Pinpoint the cell where the given text exists, returning its (x, y) midpoint coordinate. 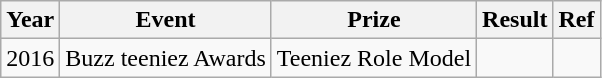
Prize (374, 20)
Result (515, 20)
Ref (576, 20)
Event (166, 20)
Year (30, 20)
Buzz teeniez Awards (166, 58)
2016 (30, 58)
Teeniez Role Model (374, 58)
